From the cell containing the given text, extract its center point as (x, y) coordinate. 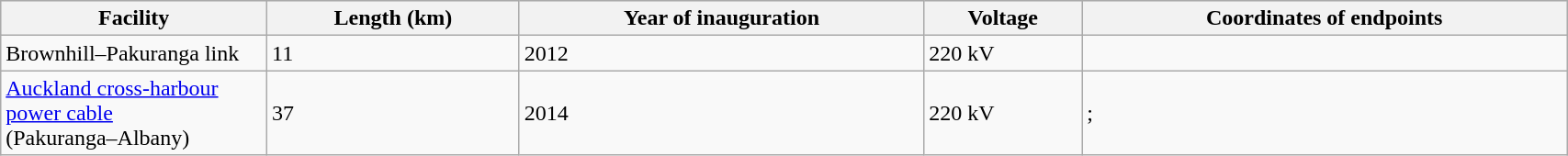
; (1325, 113)
2012 (721, 53)
11 (393, 53)
2014 (721, 113)
37 (393, 113)
Auckland cross-harbour power cable(Pakuranga–Albany) (134, 113)
Length (km) (393, 18)
Coordinates of endpoints (1325, 18)
Facility (134, 18)
Year of inauguration (721, 18)
Brownhill–Pakuranga link (134, 53)
Voltage (1003, 18)
